Capture the cell that displays the provided text and extract its (x, y) central coordinate. 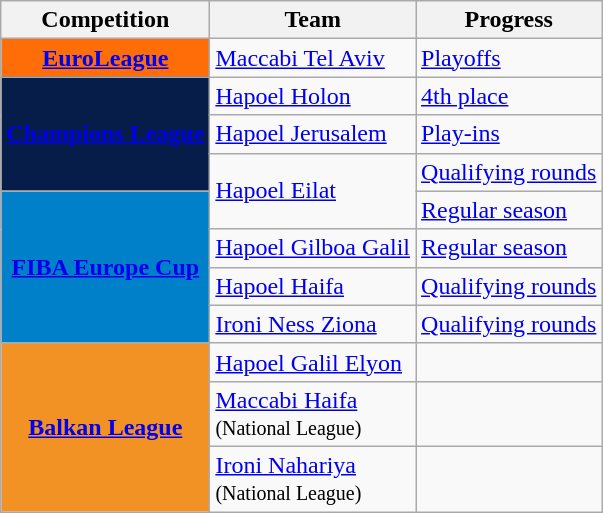
Hapoel Haifa (313, 286)
Play-ins (509, 134)
FIBA Europe Cup (106, 267)
Hapoel Eilat (313, 191)
Maccabi Haifa (National League) (313, 414)
Hapoel Jerusalem (313, 134)
Playoffs (509, 58)
Hapoel Galil Elyon (313, 362)
Maccabi Tel Aviv (313, 58)
EuroLeague (106, 58)
Ironi Ness Ziona (313, 324)
Progress (509, 20)
Competition (106, 20)
Team (313, 20)
Hapoel Holon (313, 96)
Balkan League (106, 427)
4th place (509, 96)
Champions League (106, 134)
Hapoel Gilboa Galil (313, 248)
Ironi Nahariya (National League) (313, 478)
